Return the (X, Y) coordinate for the center point of the cell that contains the specified text.  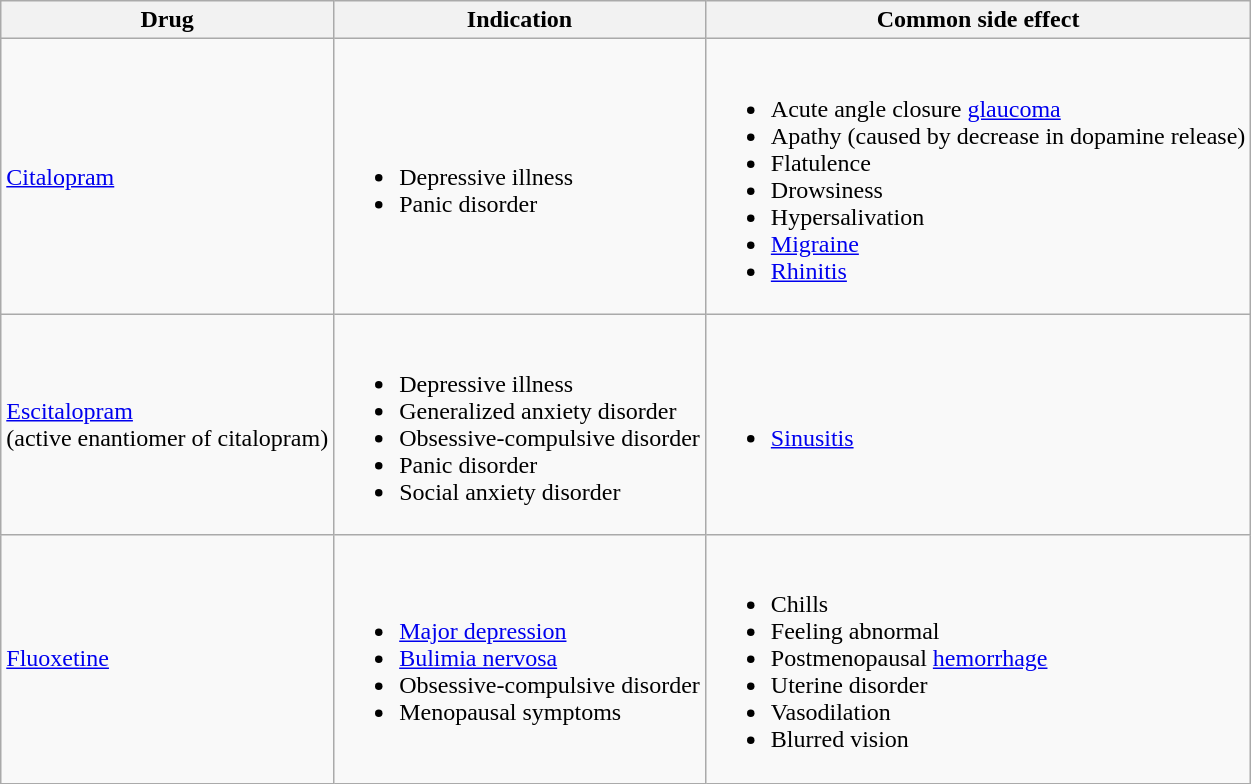
Drug (168, 20)
Fluoxetine (168, 659)
Depressive illnessGeneralized anxiety disorderObsessive-compulsive disorderPanic disorderSocial anxiety disorder (520, 424)
Indication (520, 20)
Major depressionBulimia nervosaObsessive-compulsive disorderMenopausal symptoms (520, 659)
Acute angle closure glaucomaApathy (caused by decrease in dopamine release)FlatulenceDrowsinessHypersalivationMigraineRhinitis (978, 176)
Citalopram (168, 176)
Sinusitis (978, 424)
Depressive illnessPanic disorder (520, 176)
Escitalopram(active enantiomer of citalopram) (168, 424)
ChillsFeeling abnormalPostmenopausal hemorrhageUterine disorderVasodilationBlurred vision (978, 659)
Common side effect (978, 20)
